Scan for the cell matching the given text and deliver its (X, Y) coordinate at center. 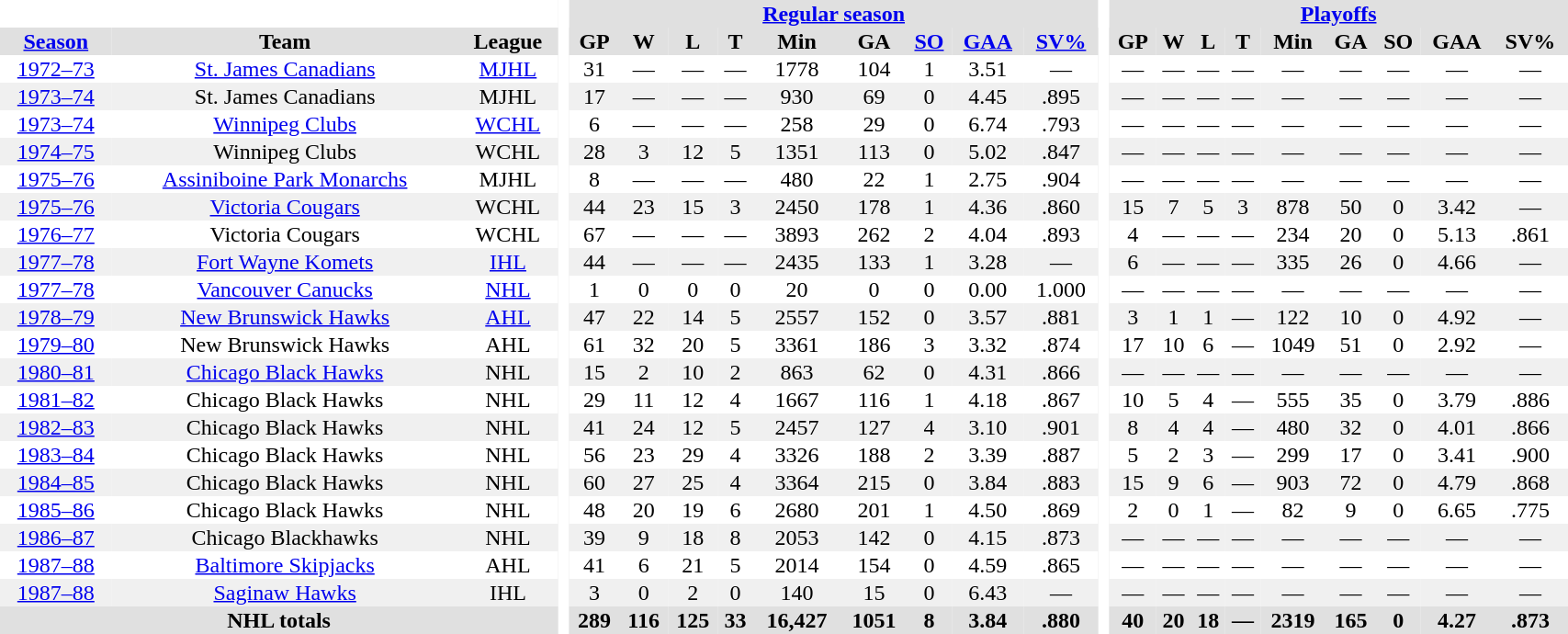
555 (1293, 400)
19 (693, 510)
1986–87 (56, 538)
1984–85 (56, 482)
.869 (1062, 510)
Assiniboine Park Monarchs (285, 179)
3364 (796, 482)
.865 (1062, 565)
4.01 (1457, 427)
1981–82 (56, 400)
863 (796, 372)
258 (796, 124)
.874 (1062, 345)
31 (595, 69)
1.000 (1062, 289)
.861 (1530, 234)
1983–84 (56, 455)
0.00 (988, 289)
930 (796, 96)
Playoffs (1338, 14)
3361 (796, 345)
2557 (796, 317)
127 (874, 427)
133 (874, 262)
1667 (796, 400)
NHL totals (279, 620)
234 (1293, 234)
2680 (796, 510)
League (509, 41)
Vancouver Canucks (285, 289)
67 (595, 234)
51 (1350, 345)
299 (1293, 455)
24 (643, 427)
56 (595, 455)
Fort Wayne Komets (285, 262)
2450 (796, 207)
140 (796, 593)
3.39 (988, 455)
201 (874, 510)
.880 (1062, 620)
.867 (1062, 400)
878 (1293, 207)
6.43 (988, 593)
21 (693, 565)
4.04 (988, 234)
903 (1293, 482)
Season (56, 41)
4.15 (988, 538)
.883 (1062, 482)
25 (693, 482)
.887 (1062, 455)
165 (1350, 620)
1049 (1293, 345)
262 (874, 234)
1974–75 (56, 152)
.881 (1062, 317)
1980–81 (56, 372)
Baltimore Skipjacks (285, 565)
5.02 (988, 152)
47 (595, 317)
3.41 (1457, 455)
.886 (1530, 400)
28 (595, 152)
3893 (796, 234)
2457 (796, 427)
2053 (796, 538)
289 (595, 620)
122 (1293, 317)
7 (1174, 207)
4.66 (1457, 262)
4.18 (988, 400)
62 (874, 372)
.900 (1530, 455)
40 (1134, 620)
2.75 (988, 179)
2435 (796, 262)
Saginaw Hawks (285, 593)
335 (1293, 262)
178 (874, 207)
Team (285, 41)
125 (693, 620)
14 (693, 317)
113 (874, 152)
3.42 (1457, 207)
3.57 (988, 317)
Regular season (834, 14)
6.65 (1457, 510)
61 (595, 345)
1051 (874, 620)
16,427 (796, 620)
154 (874, 565)
.775 (1530, 510)
1985–86 (56, 510)
69 (874, 96)
.893 (1062, 234)
104 (874, 69)
152 (874, 317)
1351 (796, 152)
.868 (1530, 482)
186 (874, 345)
4.31 (988, 372)
3.51 (988, 69)
.847 (1062, 152)
188 (874, 455)
1778 (796, 69)
4.36 (988, 207)
27 (643, 482)
2014 (796, 565)
3.79 (1457, 400)
2319 (1293, 620)
5.13 (1457, 234)
33 (736, 620)
4.45 (988, 96)
.793 (1062, 124)
3.28 (988, 262)
4.92 (1457, 317)
1978–79 (56, 317)
4.50 (988, 510)
.860 (1062, 207)
1972–73 (56, 69)
.895 (1062, 96)
.901 (1062, 427)
6.74 (988, 124)
4.79 (1457, 482)
142 (874, 538)
48 (595, 510)
4.59 (988, 565)
26 (1350, 262)
Chicago Blackhawks (285, 538)
82 (1293, 510)
1982–83 (56, 427)
2.92 (1457, 345)
50 (1350, 207)
72 (1350, 482)
11 (643, 400)
.904 (1062, 179)
60 (595, 482)
215 (874, 482)
1979–80 (56, 345)
3326 (796, 455)
1976–77 (56, 234)
39 (595, 538)
35 (1350, 400)
3.10 (988, 427)
4.27 (1457, 620)
3.32 (988, 345)
